For the text-containing cell, return its midpoint in (x, y) coordinate format. 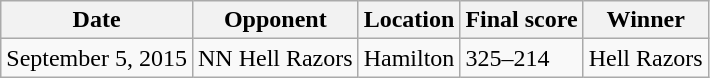
September 5, 2015 (97, 58)
Final score (522, 20)
Hell Razors (646, 58)
NN Hell Razors (275, 58)
Date (97, 20)
Winner (646, 20)
Location (409, 20)
Opponent (275, 20)
325–214 (522, 58)
Hamilton (409, 58)
